For the text-containing cell, return its midpoint in (X, Y) coordinate format. 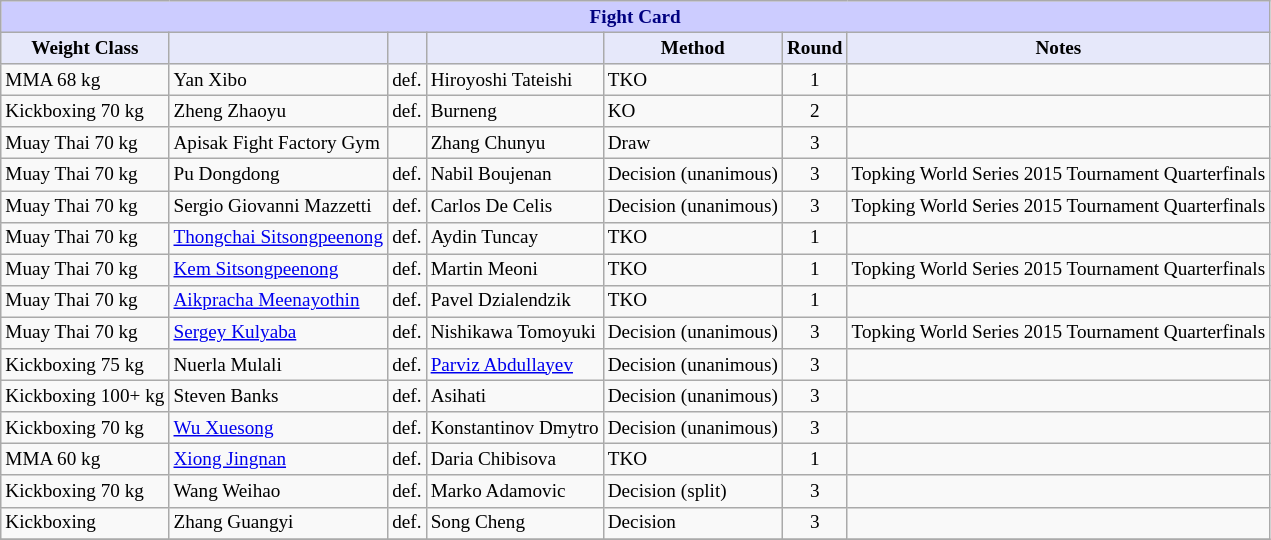
Konstantinov Dmytro (514, 428)
Martin Meoni (514, 270)
Sergey Kulyaba (278, 333)
Round (814, 48)
Kem Sitsongpeenong (278, 270)
MMA 68 kg (85, 80)
Draw (692, 143)
Asihati (514, 396)
Notes (1058, 48)
Pu Dongdong (278, 175)
Kickboxing 75 kg (85, 365)
Zheng Zhaoyu (278, 111)
Zhang Chunyu (514, 143)
Fight Card (636, 17)
Method (692, 48)
Burneng (514, 111)
Zhang Guangyi (278, 523)
Sergio Giovanni Mazzetti (278, 206)
Nuerla Mulali (278, 365)
Decision (692, 523)
Kickboxing (85, 523)
Daria Chibisova (514, 460)
Thongchai Sitsongpeenong (278, 238)
Xiong Jingnan (278, 460)
Steven Banks (278, 396)
2 (814, 111)
Yan Xibo (278, 80)
Kickboxing 100+ kg (85, 396)
Aikpracha Meenayothin (278, 301)
Wu Xuesong (278, 428)
Wang Weihao (278, 491)
Apisak Fight Factory Gym (278, 143)
Song Cheng (514, 523)
Parviz Abdullayev (514, 365)
Decision (split) (692, 491)
Weight Class (85, 48)
Hiroyoshi Tateishi (514, 80)
Carlos De Celis (514, 206)
Nishikawa Tomoyuki (514, 333)
Nabil Boujenan (514, 175)
KO (692, 111)
Aydin Tuncay (514, 238)
Pavel Dzialendzik (514, 301)
Marko Adamovic (514, 491)
MMA 60 kg (85, 460)
